Detect which cell encompasses the target text, then output its [x, y] center coordinate. 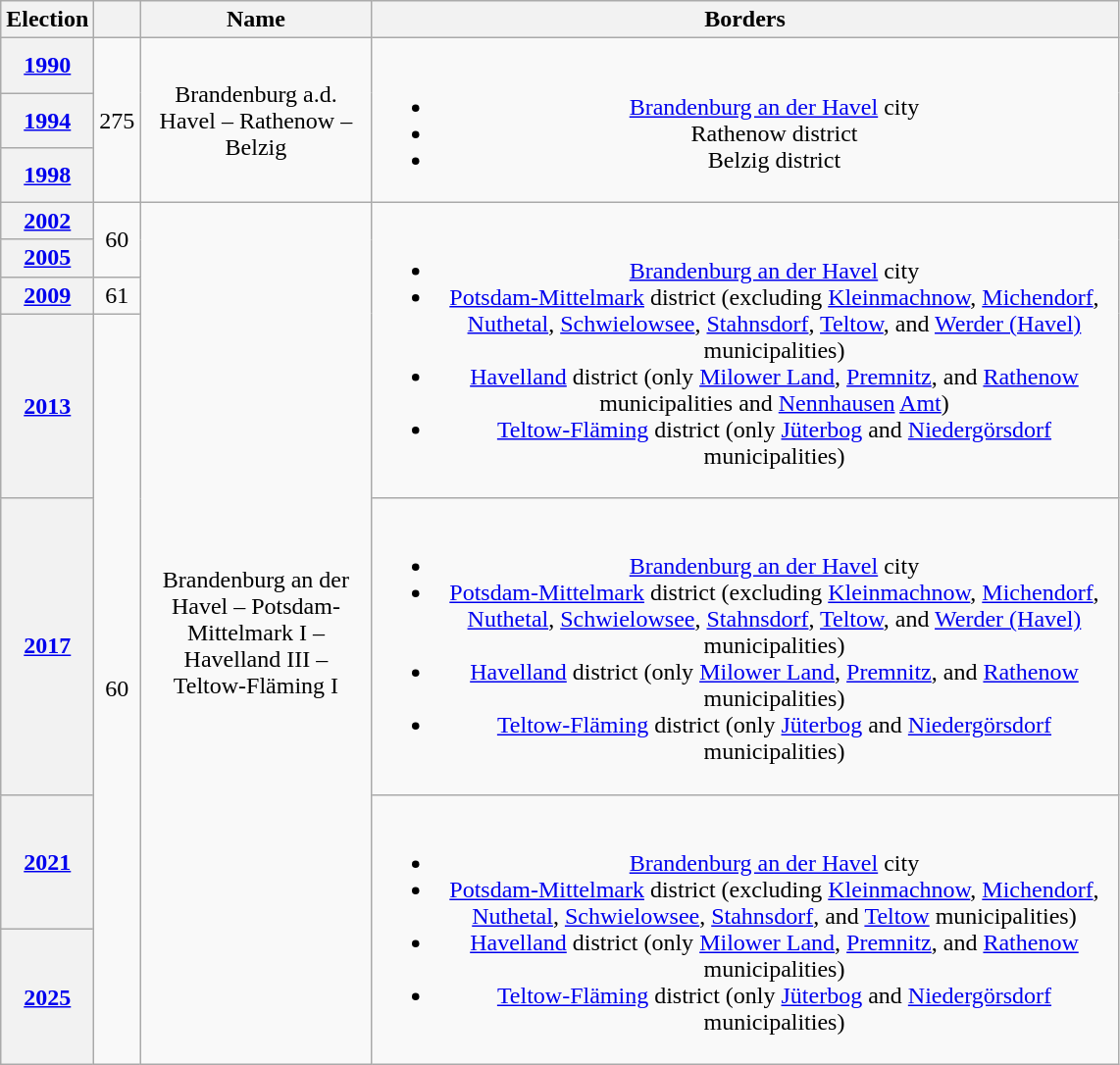
Brandenburg a.d. Havel – Rathenow – Belzig [256, 120]
Brandenburg an der Havel cityRathenow districtBelzig district [745, 120]
Brandenburg an der Havel – Potsdam-Mittelmark I – Havelland III – Teltow-Fläming I [256, 634]
2009 [47, 295]
2013 [47, 406]
Borders [745, 20]
275 [118, 120]
2005 [47, 258]
2017 [47, 646]
61 [118, 295]
1994 [47, 120]
2021 [47, 862]
Election [47, 20]
1998 [47, 175]
1990 [47, 66]
2025 [47, 997]
2002 [47, 221]
Name [256, 20]
